Return [x, y] of the center of cell containing provided text 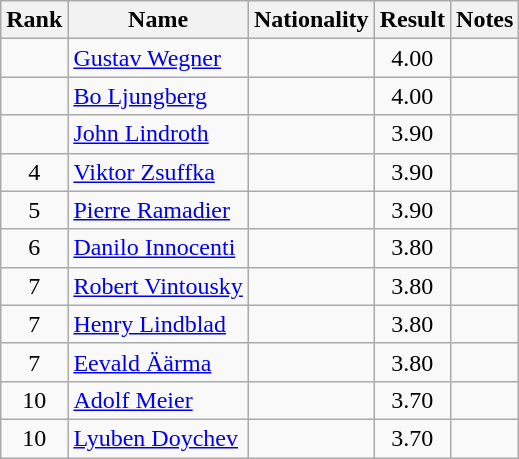
Danilo Innocenti [158, 248]
Viktor Zsuffka [158, 172]
Rank [34, 20]
6 [34, 248]
5 [34, 210]
Pierre Ramadier [158, 210]
Lyuben Doychev [158, 438]
Result [412, 20]
Notes [485, 20]
Eevald Äärma [158, 362]
Bo Ljungberg [158, 96]
Henry Lindblad [158, 324]
Adolf Meier [158, 400]
Gustav Wegner [158, 58]
Name [158, 20]
Robert Vintousky [158, 286]
Nationality [311, 20]
John Lindroth [158, 134]
4 [34, 172]
